From the cell containing the given text, extract its center point as (X, Y) coordinate. 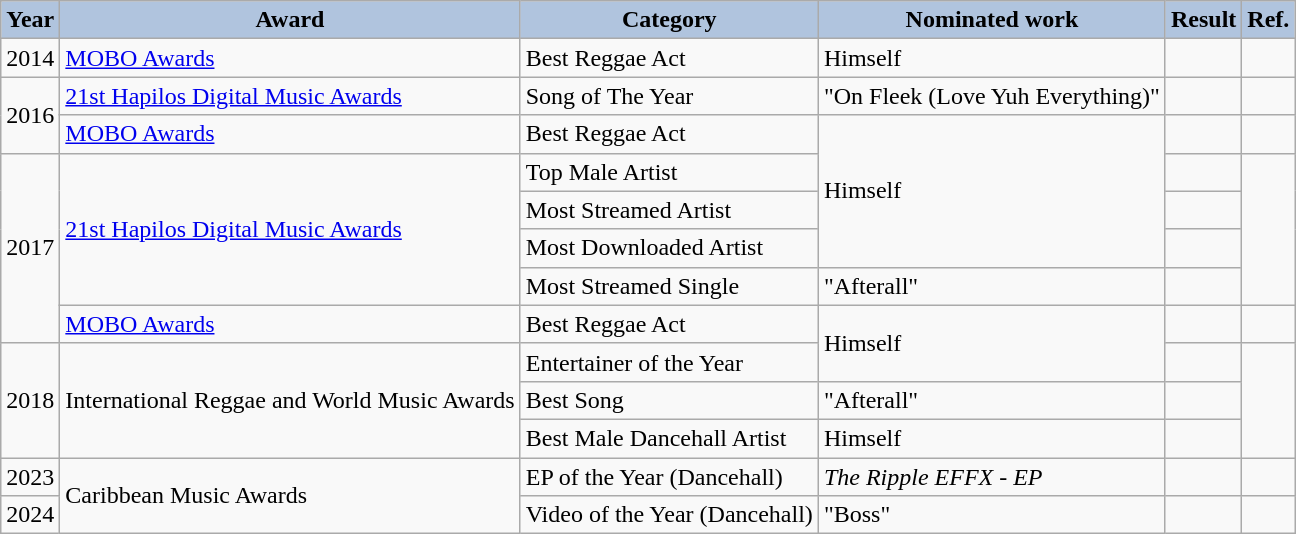
The Ripple EFFX - EP (992, 477)
2024 (30, 515)
Entertainer of the Year (669, 362)
Best Male Dancehall Artist (669, 438)
"On Fleek (Love Yuh Everything)" (992, 96)
Most Downloaded Artist (669, 248)
Video of the Year (Dancehall) (669, 515)
Nominated work (992, 20)
Most Streamed Single (669, 286)
Caribbean Music Awards (290, 496)
2023 (30, 477)
Year (30, 20)
Song of The Year (669, 96)
Result (1203, 20)
Best Song (669, 400)
Ref. (1268, 20)
Category (669, 20)
2016 (30, 115)
2014 (30, 58)
Top Male Artist (669, 172)
2018 (30, 400)
International Reggae and World Music Awards (290, 400)
2017 (30, 248)
Award (290, 20)
EP of the Year (Dancehall) (669, 477)
Most Streamed Artist (669, 210)
"Boss" (992, 515)
